Scan for the cell matching the given text and deliver its [x, y] coordinate at center. 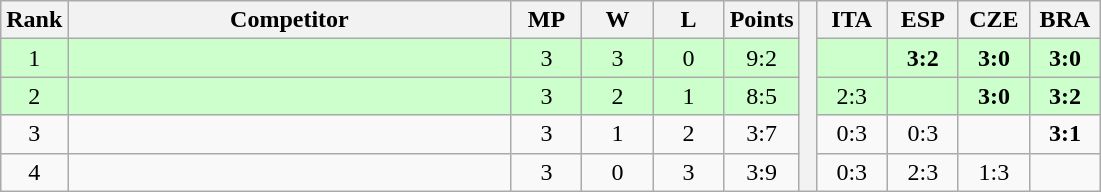
8:5 [762, 96]
3:7 [762, 134]
Competitor [290, 20]
ITA [852, 20]
ESP [922, 20]
W [618, 20]
Points [762, 20]
L [688, 20]
BRA [1064, 20]
CZE [994, 20]
1:3 [994, 172]
MP [546, 20]
3:9 [762, 172]
3:1 [1064, 134]
9:2 [762, 58]
Rank [34, 20]
4 [34, 172]
